From the cell containing the given text, extract its center point as (X, Y) coordinate. 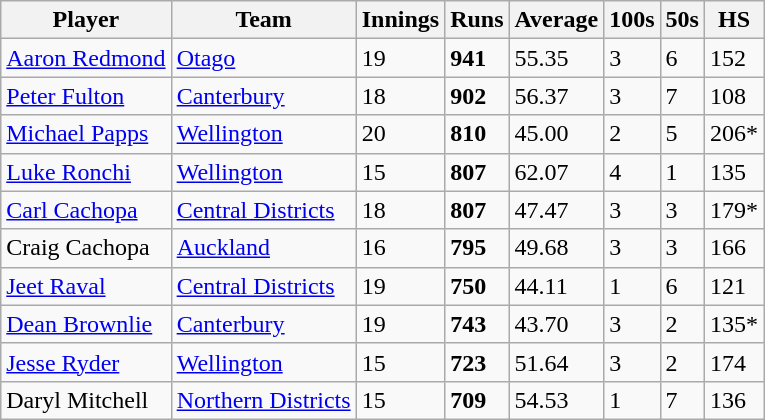
Luke Ronchi (86, 172)
HS (734, 20)
121 (734, 286)
56.37 (556, 96)
709 (477, 400)
Jesse Ryder (86, 362)
941 (477, 58)
810 (477, 134)
Carl Cachopa (86, 210)
Michael Papps (86, 134)
136 (734, 400)
Northern Districts (264, 400)
795 (477, 248)
4 (632, 172)
Innings (400, 20)
902 (477, 96)
Otago (264, 58)
45.00 (556, 134)
47.47 (556, 210)
49.68 (556, 248)
Player (86, 20)
43.70 (556, 324)
743 (477, 324)
206* (734, 134)
Team (264, 20)
Jeet Raval (86, 286)
20 (400, 134)
50s (682, 20)
Daryl Mitchell (86, 400)
Auckland (264, 248)
723 (477, 362)
108 (734, 96)
Peter Fulton (86, 96)
135 (734, 172)
55.35 (556, 58)
Aaron Redmond (86, 58)
750 (477, 286)
44.11 (556, 286)
100s (632, 20)
62.07 (556, 172)
16 (400, 248)
51.64 (556, 362)
152 (734, 58)
54.53 (556, 400)
174 (734, 362)
5 (682, 134)
135* (734, 324)
179* (734, 210)
Craig Cachopa (86, 248)
Runs (477, 20)
Dean Brownlie (86, 324)
166 (734, 248)
Average (556, 20)
